Provide the (X, Y) coordinate of the cell's center where the given text is located.  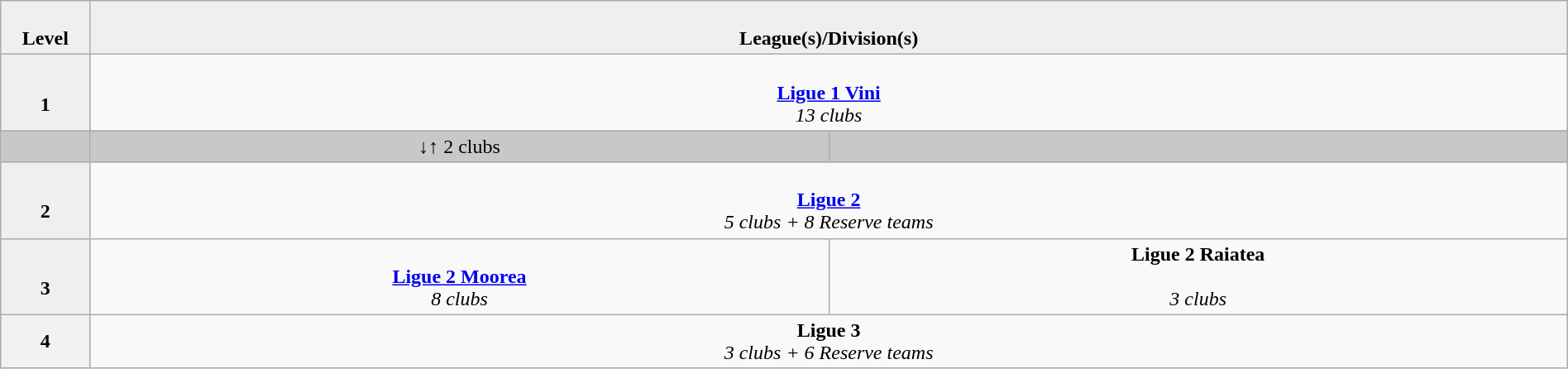
Level (45, 28)
League(s)/Division(s) (829, 28)
Ligue 33 clubs + 6 Reserve teams (829, 341)
3 (45, 276)
1 (45, 93)
2 (45, 200)
↓↑ 2 clubs (460, 146)
Ligue 2 5 clubs + 8 Reserve teams (829, 200)
Ligue 2 Moorea 8 clubs (460, 276)
Ligue 2 Raiatea3 clubs (1198, 276)
Ligue 1 Vini 13 clubs (829, 93)
4 (45, 341)
